Locate the cell with the specified text and output its (x, y) center coordinate. 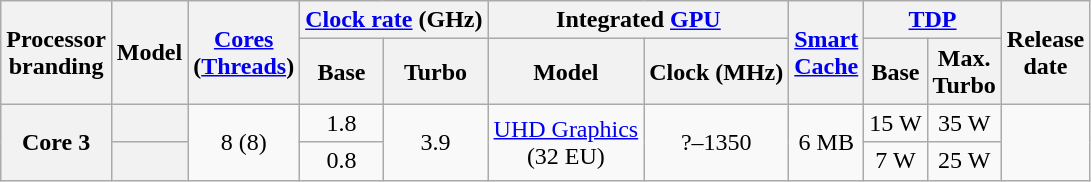
6 MB (826, 142)
Processorbranding (56, 52)
15 W (896, 123)
1.8 (342, 123)
8 (8) (244, 142)
0.8 (342, 161)
3.9 (436, 142)
Clock (MHz) (716, 72)
UHD Graphics(32 EU) (566, 142)
25 W (964, 161)
SmartCache (826, 52)
35 W (964, 123)
Integrated GPU (638, 20)
Clock rate (GHz) (394, 20)
Max.Turbo (964, 72)
7 W (896, 161)
Cores(Threads) (244, 52)
Core 3 (56, 142)
Releasedate (1045, 52)
Turbo (436, 72)
?–1350 (716, 142)
TDP (933, 20)
